Capture the cell that displays the provided text and extract its (X, Y) central coordinate. 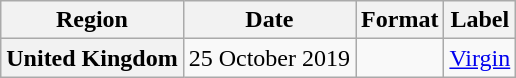
Label (480, 20)
Region (92, 20)
Virgin (480, 58)
25 October 2019 (269, 58)
Format (400, 20)
United Kingdom (92, 58)
Date (269, 20)
